Scan for the cell matching the given text and deliver its [X, Y] coordinate at center. 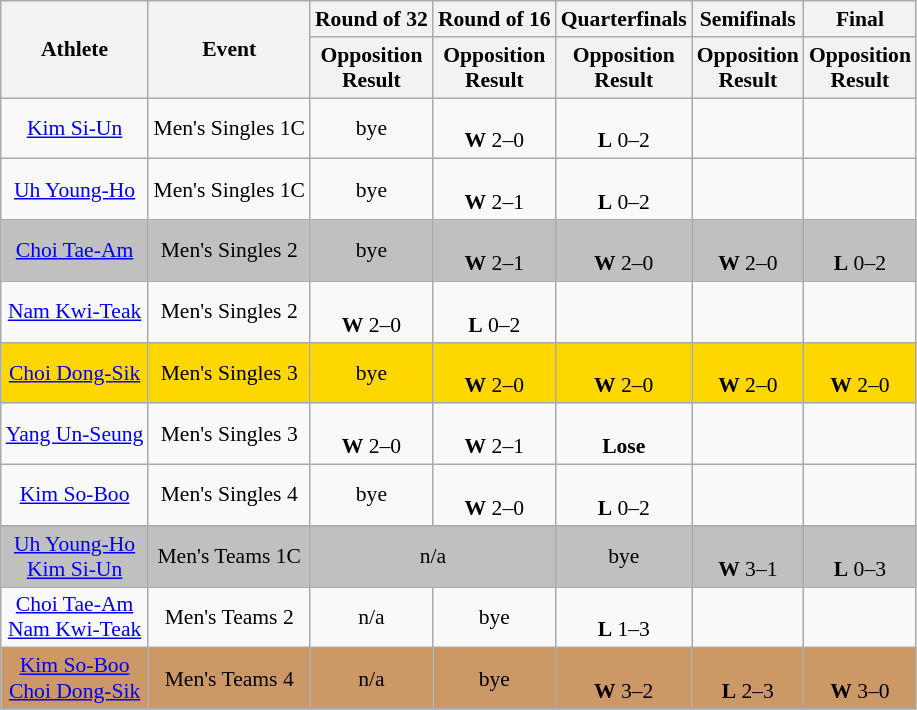
Nam Kwi-Teak [75, 312]
Kim Si-Un [75, 128]
Quarterfinals [624, 19]
Round of 16 [494, 19]
L 1–3 [624, 618]
Choi Tae-Am [75, 250]
Uh Young-Ho [75, 190]
W 3–1 [748, 556]
L 2–3 [748, 678]
Kim So-BooChoi Dong-Sik [75, 678]
Semifinals [748, 19]
Men's Teams 4 [229, 678]
Final [860, 19]
Event [229, 50]
Uh Young-HoKim Si-Un [75, 556]
Round of 32 [372, 19]
W 3–2 [624, 678]
Yang Un-Seung [75, 434]
Lose [624, 434]
Men's Teams 1C [229, 556]
Athlete [75, 50]
L 0–3 [860, 556]
Choi Dong-Sik [75, 372]
W 3–0 [860, 678]
Men's Singles 4 [229, 496]
Kim So-Boo [75, 496]
Choi Tae-AmNam Kwi-Teak [75, 618]
Men's Teams 2 [229, 618]
